Extract the (X, Y) coordinate from the center of the cell holding the provided text.  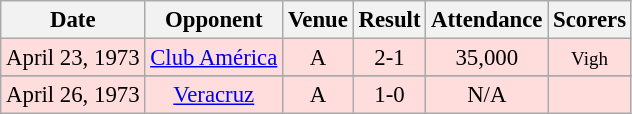
Club América (214, 58)
1-0 (390, 95)
N/A (487, 95)
Opponent (214, 20)
April 23, 1973 (73, 58)
Result (390, 20)
Scorers (590, 20)
April 26, 1973 (73, 95)
Venue (318, 20)
Vigh (590, 58)
Veracruz (214, 95)
Attendance (487, 20)
35,000 (487, 58)
2-1 (390, 58)
Date (73, 20)
